Capture the cell that displays the provided text and extract its [x, y] central coordinate. 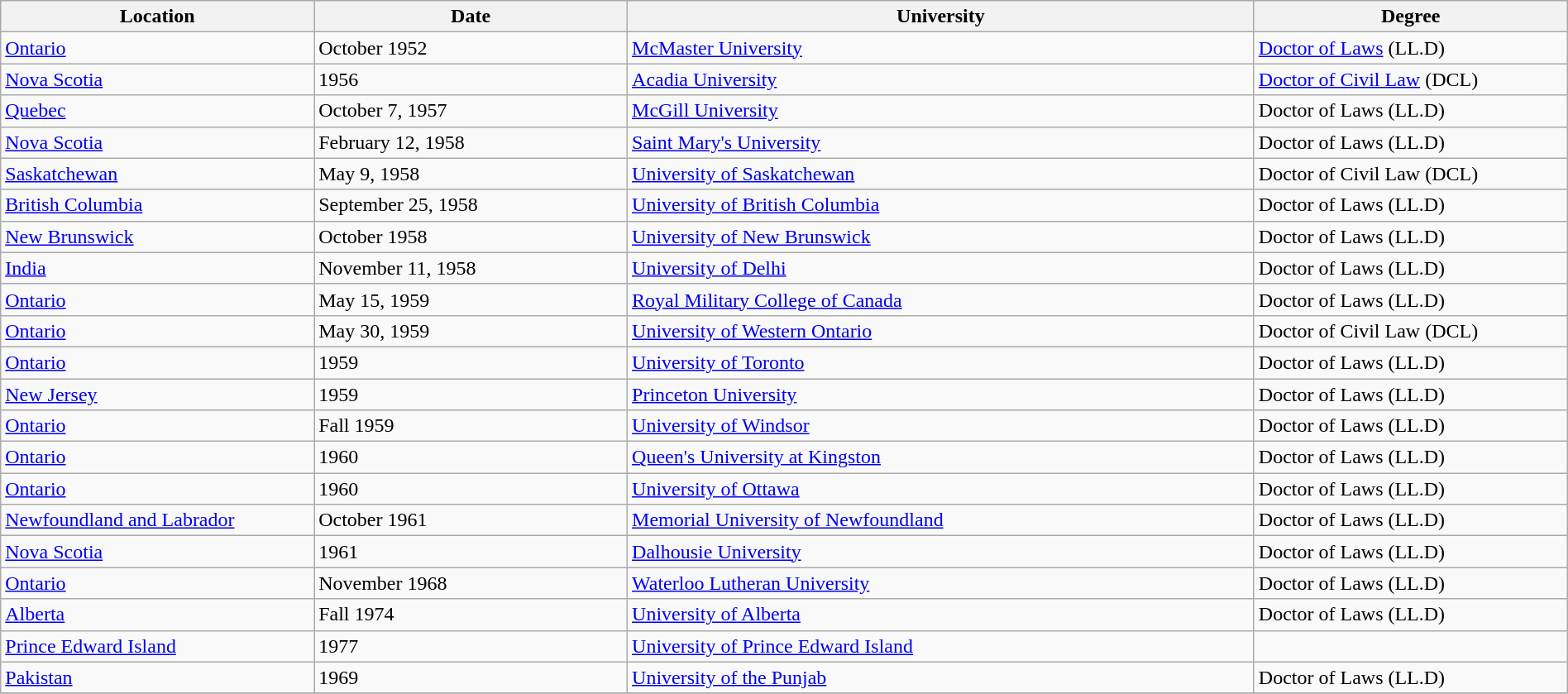
Prince Edward Island [157, 646]
February 12, 1958 [471, 142]
1969 [471, 677]
University of New Brunswick [941, 237]
University of Windsor [941, 426]
September 25, 1958 [471, 205]
Newfoundland and Labrador [157, 520]
May 15, 1959 [471, 299]
University of Western Ontario [941, 331]
Location [157, 17]
October 1952 [471, 48]
University of Alberta [941, 615]
Fall 1974 [471, 615]
1956 [471, 79]
Date [471, 17]
1977 [471, 646]
McMaster University [941, 48]
Princeton University [941, 395]
November 1968 [471, 583]
University [941, 17]
Alberta [157, 615]
University of the Punjab [941, 677]
Queen's University at Kingston [941, 457]
October 1958 [471, 237]
Fall 1959 [471, 426]
University of Prince Edward Island [941, 646]
New Brunswick [157, 237]
University of Toronto [941, 362]
May 30, 1959 [471, 331]
October 1961 [471, 520]
Memorial University of Newfoundland [941, 520]
University of Ottawa [941, 489]
October 7, 1957 [471, 111]
Pakistan [157, 677]
New Jersey [157, 395]
University of British Columbia [941, 205]
May 9, 1958 [471, 174]
Degree [1411, 17]
Royal Military College of Canada [941, 299]
McGill University [941, 111]
University of Saskatchewan [941, 174]
November 11, 1958 [471, 268]
Dalhousie University [941, 552]
Saint Mary's University [941, 142]
Acadia University [941, 79]
Quebec [157, 111]
Saskatchewan [157, 174]
University of Delhi [941, 268]
India [157, 268]
1961 [471, 552]
British Columbia [157, 205]
Waterloo Lutheran University [941, 583]
